Pinpoint the cell where the given text exists, returning its [X, Y] midpoint coordinate. 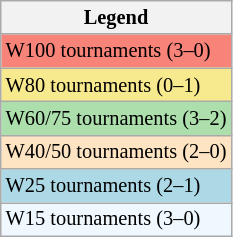
W25 tournaments (2–1) [116, 186]
W100 tournaments (3–0) [116, 51]
W60/75 tournaments (3–2) [116, 118]
W80 tournaments (0–1) [116, 85]
W40/50 tournaments (2–0) [116, 152]
W15 tournaments (3–0) [116, 219]
Legend [116, 17]
